Return the (x, y) coordinate for the center point of the cell that contains the specified text.  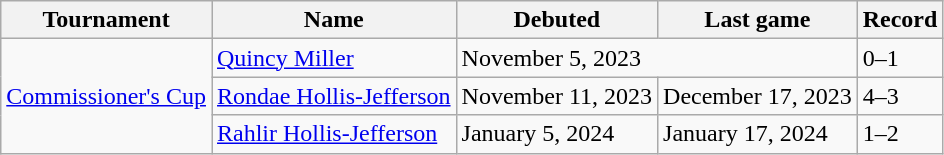
Commissioner's Cup (106, 96)
Quincy Miller (334, 58)
December 17, 2023 (758, 96)
January 17, 2024 (758, 134)
0–1 (900, 58)
January 5, 2024 (556, 134)
Tournament (106, 20)
Record (900, 20)
Debuted (556, 20)
4–3 (900, 96)
1–2 (900, 134)
Last game (758, 20)
Rondae Hollis-Jefferson (334, 96)
November 11, 2023 (556, 96)
Name (334, 20)
Rahlir Hollis-Jefferson (334, 134)
November 5, 2023 (656, 58)
